Locate the cell with the specified text and output its [X, Y] center coordinate. 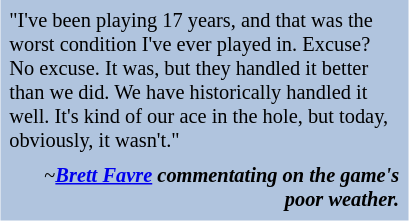
~Brett Favre commentating on the game's poor weather. [204, 188]
